Scan for the cell matching the given text and deliver its (X, Y) coordinate at center. 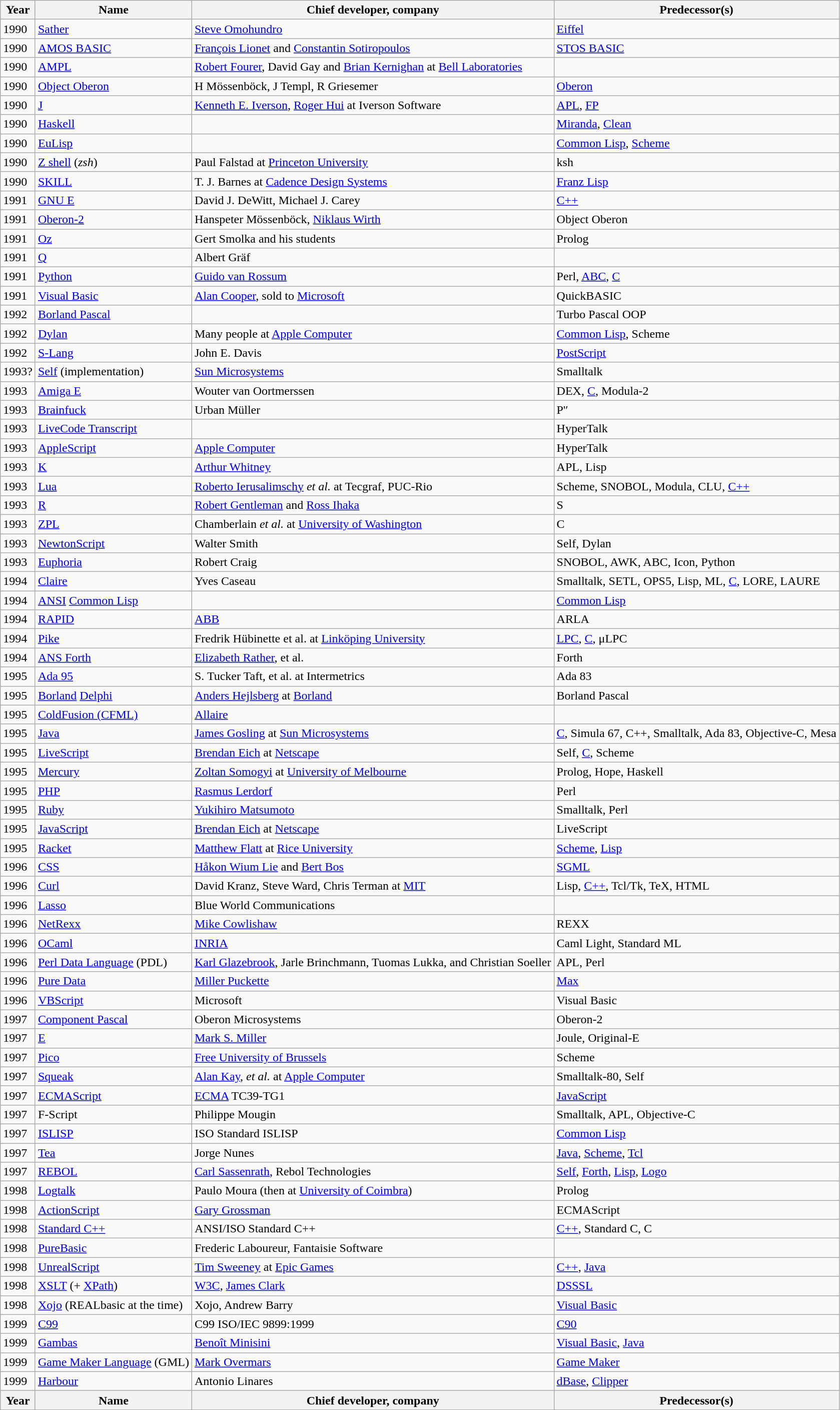
Mike Cowlishaw (373, 924)
C++, Standard C, C (696, 1229)
Java, Scheme, Tcl (696, 1152)
Carl Sassenrath, Rebol Technologies (373, 1172)
Claire (113, 581)
Perl, ABC, C (696, 277)
Mark Overmars (373, 1362)
Matthew Flatt at Rice University (373, 848)
Franz Lisp (696, 181)
Turbo Pascal OOP (696, 315)
Dylan (113, 334)
K (113, 467)
VBScript (113, 1000)
SKILL (113, 181)
Sun Microsystems (373, 372)
Forth (696, 657)
LPC, C, μLPC (696, 638)
STOS BASIC (696, 48)
S-Lang (113, 353)
H Mössenböck, J Templ, R Griesemer (373, 86)
Karl Glazebrook, Jarle Brinchmann, Tuomas Lukka, and Christian Soeller (373, 962)
Robert Craig (373, 562)
S. Tucker Taft, et al. at Intermetrics (373, 676)
Python (113, 277)
XSLT (+ XPath) (113, 1286)
Albert Gräf (373, 258)
APL, Lisp (696, 467)
Smalltalk, Perl (696, 810)
Standard C++ (113, 1229)
Euphoria (113, 562)
Joule, Original-E (696, 1038)
Håkon Wium Lie and Bert Bos (373, 867)
Anders Hejlsberg at Borland (373, 695)
S (696, 505)
David Kranz, Steve Ward, Chris Terman at MIT (373, 886)
Rasmus Lerdorf (373, 791)
Antonio Linares (373, 1381)
LiveCode Transcript (113, 429)
Yukihiro Matsumoto (373, 810)
Scheme (696, 1057)
Game Maker Language (GML) (113, 1362)
Curl (113, 886)
Prolog, Hope, Haskell (696, 772)
John E. Davis (373, 353)
Chamberlain et al. at University of Washington (373, 524)
C99 ISO/IEC 9899:1999 (373, 1324)
Q (113, 258)
Borland Delphi (113, 695)
PostScript (696, 353)
Scheme, SNOBOL, Modula, CLU, C++ (696, 486)
Paulo Moura (then at University of Coimbra) (373, 1191)
E (113, 1038)
Gert Smolka and his students (373, 239)
Arthur Whitney (373, 467)
Gambas (113, 1343)
Scheme, Lisp (696, 848)
Philippe Mougin (373, 1114)
ksh (696, 162)
Wouter van Oortmerssen (373, 391)
C90 (696, 1324)
F-Script (113, 1114)
Apple Computer (373, 448)
REXX (696, 924)
Perl Data Language (PDL) (113, 962)
Jorge Nunes (373, 1152)
NewtonScript (113, 543)
AMOS BASIC (113, 48)
Tim Sweeney at Epic Games (373, 1267)
Robert Fourer, David Gay and Brian Kernighan at Bell Laboratories (373, 67)
GNU E (113, 200)
OCaml (113, 943)
R (113, 505)
T. J. Barnes at Cadence Design Systems (373, 181)
Free University of Brussels (373, 1057)
Yves Caseau (373, 581)
RAPID (113, 619)
Alan Cooper, sold to Microsoft (373, 296)
ColdFusion (CFML) (113, 715)
Lua (113, 486)
Pike (113, 638)
P'′ (696, 410)
CSS (113, 867)
Guido van Rossum (373, 277)
C (696, 524)
PHP (113, 791)
Smalltalk (696, 372)
ISLISP (113, 1133)
AMPL (113, 67)
Blue World Communications (373, 905)
ANSI/ISO Standard C++ (373, 1229)
EuLisp (113, 143)
ARLA (696, 619)
Perl (696, 791)
Fredrik Hübinette et al. at Linköping University (373, 638)
Caml Light, Standard ML (696, 943)
Eiffel (696, 29)
Benoît Minisini (373, 1343)
Self, C, Scheme (696, 753)
James Gosling at Sun Microsystems (373, 734)
SGML (696, 867)
Lisp, C++, Tcl/Tk, TeX, HTML (696, 886)
Frederic Laboureur, Fantaisie Software (373, 1248)
Game Maker (696, 1362)
Logtalk (113, 1191)
Steve Omohundro (373, 29)
dBase, Clipper (696, 1381)
Brainfuck (113, 410)
DEX, C, Modula-2 (696, 391)
Amiga E (113, 391)
Racket (113, 848)
Microsoft (373, 1000)
Elizabeth Rather, et al. (373, 657)
Xojo (REALbasic at the time) (113, 1305)
Paul Falstad at Princeton University (373, 162)
REBOL (113, 1172)
1993? (18, 372)
Visual Basic, Java (696, 1343)
Oz (113, 239)
François Lionet and Constantin Sotiropoulos (373, 48)
Mark S. Miller (373, 1038)
Many people at Apple Computer (373, 334)
Smalltalk, APL, Objective-C (696, 1114)
Oberon (696, 86)
ECMA TC39-TG1 (373, 1095)
ZPL (113, 524)
ANSI Common Lisp (113, 600)
APL, FP (696, 105)
Sather (113, 29)
PureBasic (113, 1248)
W3C, James Clark (373, 1286)
Smalltalk, SETL, OPS5, Lisp, ML, C, LORE, LAURE (696, 581)
J (113, 105)
Hanspeter Mössenböck, Niklaus Wirth (373, 219)
Mercury (113, 772)
Tea (113, 1152)
Zoltan Somogyi at University of Melbourne (373, 772)
C99 (113, 1324)
ABB (373, 619)
Roberto Ierusalimschy et al. at Tecgraf, PUC-Rio (373, 486)
Self, Forth, Lisp, Logo (696, 1172)
ANS Forth (113, 657)
Harbour (113, 1381)
Ada 83 (696, 676)
Miranda, Clean (696, 124)
Self (implementation) (113, 372)
DSSSL (696, 1286)
Robert Gentleman and Ross Ihaka (373, 505)
ActionScript (113, 1210)
QuickBASIC (696, 296)
Walter Smith (373, 543)
Urban Müller (373, 410)
Squeak (113, 1076)
Xojo, Andrew Barry (373, 1305)
Max (696, 981)
Ada 95 (113, 676)
Lasso (113, 905)
SNOBOL, AWK, ABC, Icon, Python (696, 562)
Java (113, 734)
David J. DeWitt, Michael J. Carey (373, 200)
C++ (696, 200)
Miller Puckette (373, 981)
Component Pascal (113, 1019)
Alan Kay, et al. at Apple Computer (373, 1076)
Pico (113, 1057)
Oberon Microsystems (373, 1019)
Haskell (113, 124)
Smalltalk-80, Self (696, 1076)
NetRexx (113, 924)
Allaire (373, 715)
Pure Data (113, 981)
UnrealScript (113, 1267)
APL, Perl (696, 962)
Kenneth E. Iverson, Roger Hui at Iverson Software (373, 105)
INRIA (373, 943)
Z shell (zsh) (113, 162)
C++, Java (696, 1267)
Gary Grossman (373, 1210)
ISO Standard ISLISP (373, 1133)
AppleScript (113, 448)
Self, Dylan (696, 543)
C, Simula 67, C++, Smalltalk, Ada 83, Objective-C, Mesa (696, 734)
Ruby (113, 810)
